Capture the cell that displays the provided text and extract its (x, y) central coordinate. 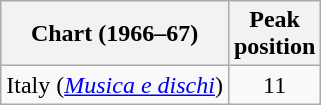
Italy (Musica e dischi) (115, 85)
11 (274, 85)
Peakposition (274, 34)
Chart (1966–67) (115, 34)
